Search for the cell housing the specified text and yield its [X, Y] center coordinate. 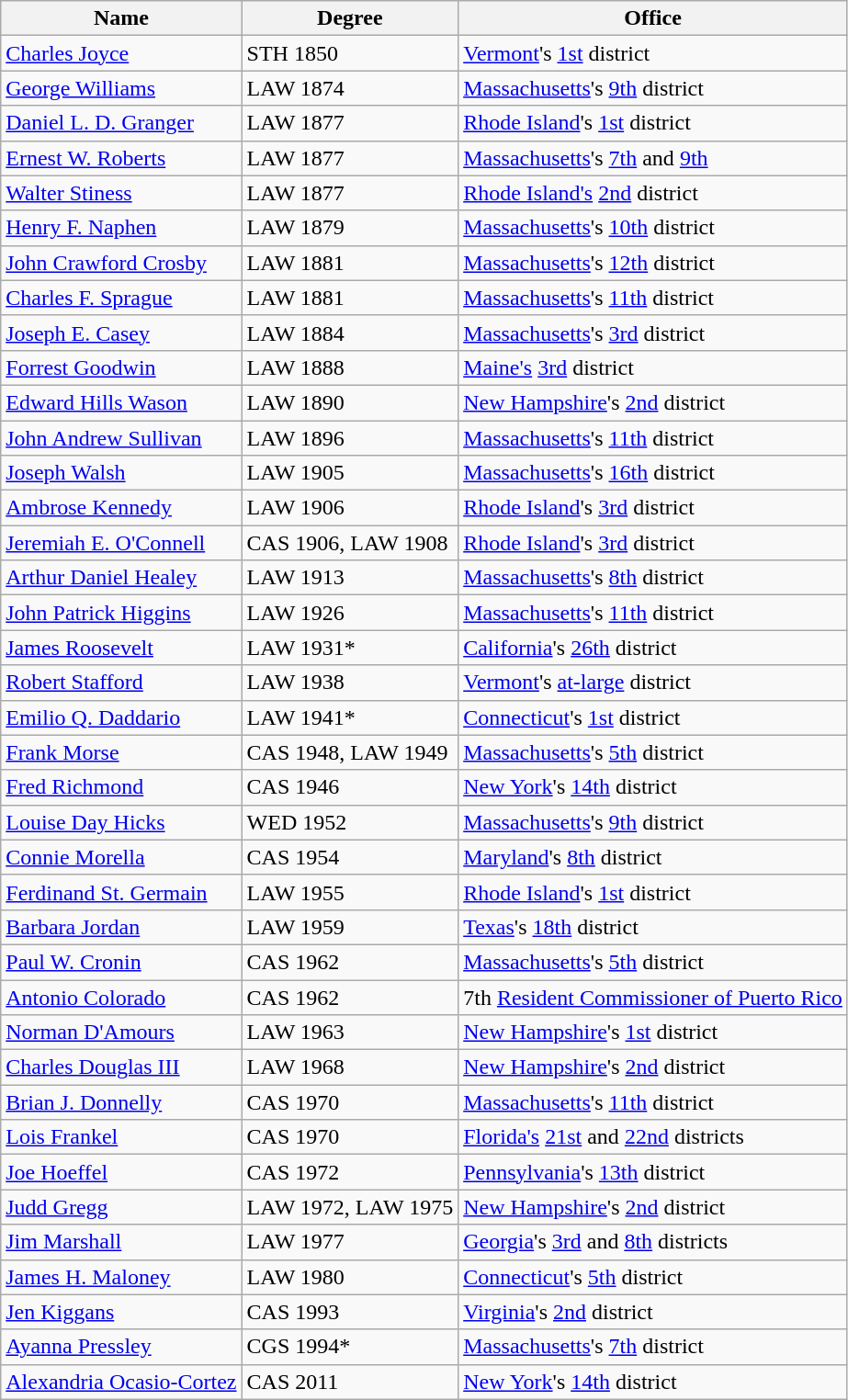
LAW 1968 [350, 1067]
LAW 1905 [350, 473]
Joseph E. Casey [121, 333]
Maine's 3rd district [653, 367]
STH 1850 [350, 53]
Jim Marshall [121, 1242]
Charles Douglas III [121, 1067]
John Crawford Crosby [121, 263]
Daniel L. D. Granger [121, 123]
Pennsylvania's 13th district [653, 1172]
John Andrew Sullivan [121, 438]
Massachusetts's 10th district [653, 228]
Alexandria Ocasio-Cortez [121, 1382]
Louise Day Hicks [121, 822]
WED 1952 [350, 822]
Ambrose Kennedy [121, 508]
LAW 1906 [350, 508]
Vermont's 1st district [653, 53]
Massachusetts's 16th district [653, 473]
Massachusetts's 8th district [653, 578]
LAW 1959 [350, 927]
LAW 1972, LAW 1975 [350, 1207]
Texas's 18th district [653, 927]
Massachusetts's 7th and 9th [653, 158]
Florida's 21st and 22nd districts [653, 1137]
Connie Morella [121, 857]
Jen Kiggans [121, 1312]
Jeremiah E. O'Connell [121, 543]
Lois Frankel [121, 1137]
Judd Gregg [121, 1207]
Georgia's 3rd and 8th districts [653, 1242]
Massachusetts's 12th district [653, 263]
LAW 1941* [350, 717]
Brian J. Donnelly [121, 1102]
LAW 1879 [350, 228]
Name [121, 18]
California's 26th district [653, 648]
Connecticut's 5th district [653, 1277]
CGS 1994* [350, 1347]
Massachusetts's 3rd district [653, 333]
Forrest Goodwin [121, 367]
Norman D'Amours [121, 1033]
Maryland's 8th district [653, 857]
Emilio Q. Daddario [121, 717]
LAW 1926 [350, 613]
LAW 1977 [350, 1242]
LAW 1938 [350, 683]
James H. Maloney [121, 1277]
CAS 1954 [350, 857]
LAW 1874 [350, 88]
John Patrick Higgins [121, 613]
CAS 1946 [350, 787]
Barbara Jordan [121, 927]
Connecticut's 1st district [653, 717]
LAW 1980 [350, 1277]
New Hampshire's 1st district [653, 1033]
Charles Joyce [121, 53]
Fred Richmond [121, 787]
Antonio Colorado [121, 997]
LAW 1884 [350, 333]
Walter Stiness [121, 193]
George Williams [121, 88]
Rhode Island's 2nd district [653, 193]
Office [653, 18]
Ernest W. Roberts [121, 158]
Joseph Walsh [121, 473]
Arthur Daniel Healey [121, 578]
LAW 1896 [350, 438]
LAW 1890 [350, 402]
LAW 1931* [350, 648]
Vermont's at-large district [653, 683]
Massachusetts's 7th district [653, 1347]
Edward Hills Wason [121, 402]
CAS 1993 [350, 1312]
LAW 1963 [350, 1033]
Virginia's 2nd district [653, 1312]
CAS 1972 [350, 1172]
Frank Morse [121, 752]
LAW 1888 [350, 367]
CAS 2011 [350, 1382]
Ayanna Pressley [121, 1347]
Ferdinand St. Germain [121, 892]
7th Resident Commissioner of Puerto Rico [653, 997]
Charles F. Sprague [121, 298]
LAW 1913 [350, 578]
James Roosevelt [121, 648]
Degree [350, 18]
Paul W. Cronin [121, 962]
LAW 1955 [350, 892]
Robert Stafford [121, 683]
CAS 1948, LAW 1949 [350, 752]
CAS 1906, LAW 1908 [350, 543]
Henry F. Naphen [121, 228]
Joe Hoeffel [121, 1172]
